Return the [X, Y] coordinate for the center point of the cell that contains the specified text.  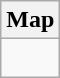
Map [30, 20]
